Determine the (x, y) coordinate at the center of the cell enclosing the given text.  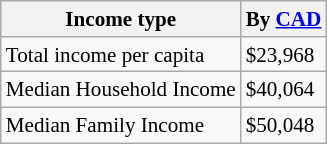
By CAD (284, 18)
$23,968 (284, 54)
Median Household Income (121, 90)
$40,064 (284, 90)
Income type (121, 18)
Median Family Income (121, 124)
$50,048 (284, 124)
Total income per capita (121, 54)
